Detect which cell encompasses the target text, then output its [X, Y] center coordinate. 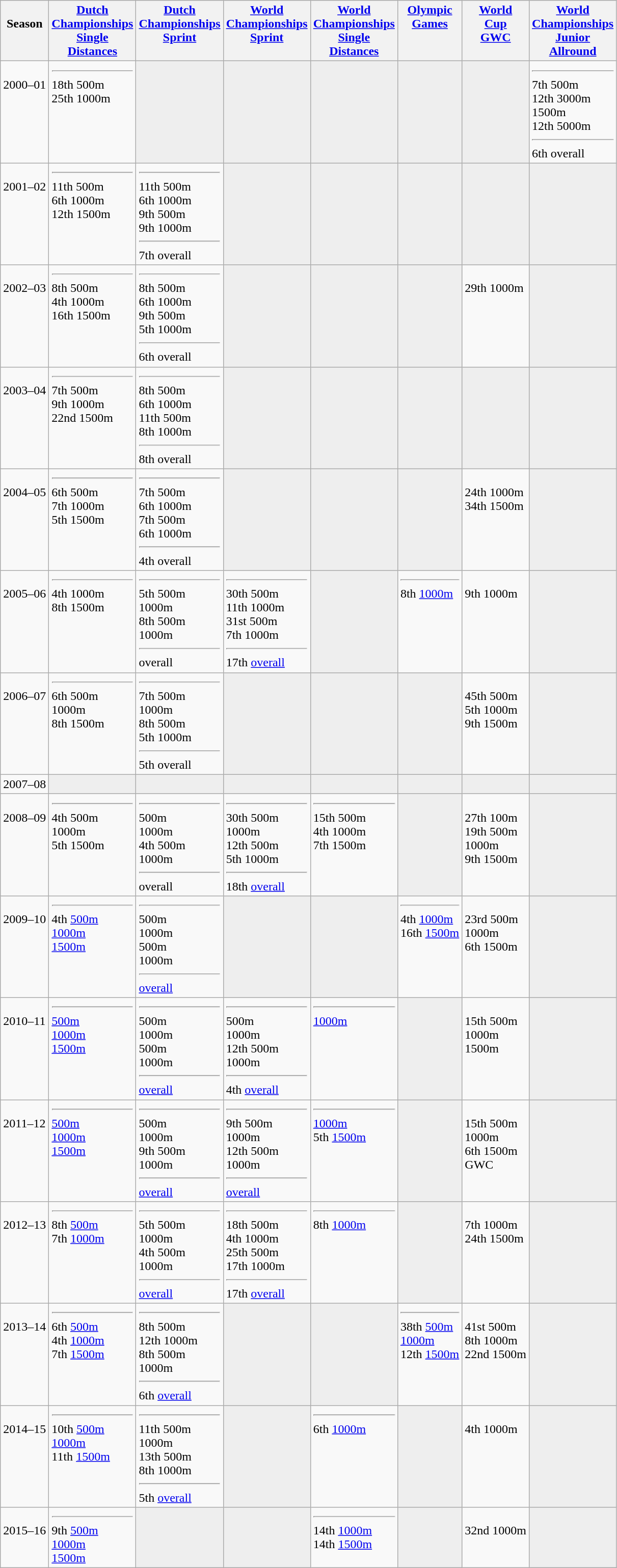
Season [24, 31]
9th 500m 1000m 1500m [93, 1537]
41st 500m 8th 1000m 22nd 1500m [496, 1355]
6th 500m 7th 1000m 5th 1500m [93, 520]
4th 500m 1000m 5th 1500m [93, 845]
World Championships Junior Allround [573, 31]
1000m [354, 1048]
11th 500m 6th 1000m 9th 500m 9th 1000m 7th overall [179, 214]
2011–12 [24, 1150]
1000m 5th 1500m [354, 1150]
27th 100m 19th 500m 1000m 9th 1500m [496, 845]
7th 500m 1000m 8th 500m 5th 1000m 5th overall [179, 723]
500m 1000m 9th 500m 1000m overall [179, 1150]
4th 1000m [496, 1456]
15th 500m 4th 1000m 7th 1500m [354, 845]
10th 500m 1000m 11th 1500m [93, 1456]
11th 500m 6th 1000m 12th 1500m [93, 214]
8th 500m 6th 1000m 11th 500m 8th 1000m 8th overall [179, 418]
15th 500m 1000m 6th 1500m GWC [496, 1150]
7th 500m 6th 1000m 7th 500m 6th 1000m 4th overall [179, 520]
2009–10 [24, 947]
8th 500m 4th 1000m 16th 1500m [93, 316]
5th 500m 1000m 8th 500m 1000m overall [179, 621]
8th 500m 7th 1000m [93, 1253]
18th 500m 25th 1000m [93, 112]
500m 1000m 12th 500m 1000m 4th overall [267, 1048]
World Championships Single Distances [354, 31]
2003–04 [24, 418]
29th 1000m [496, 316]
8th 500m 12th 1000m 8th 500m 1000m 6th overall [179, 1355]
30th 500m 1000m 12th 500m 5th 1000m 18th overall [267, 845]
9th 500m 1000m 12th 500m 1000m overall [267, 1150]
2013–14 [24, 1355]
6th 1000m [354, 1456]
23rd 500m 1000m 6th 1500m [496, 947]
2015–16 [24, 1537]
2004–05 [24, 520]
2005–06 [24, 621]
2012–13 [24, 1253]
2014–15 [24, 1456]
World Cup GWC [496, 31]
45th 500m 5th 1000m 9th 1500m [496, 723]
7th 500m 9th 1000m 22nd 1500m [93, 418]
Dutch Championships Single Distances [93, 31]
14th 1000m 14th 1500m [354, 1537]
2007–08 [24, 784]
2002–03 [24, 316]
2000–01 [24, 112]
38th 500m 1000m 12th 1500m [430, 1355]
500m 1000m 4th 500m 1000m overall [179, 845]
2008–09 [24, 845]
7th 1000m 24th 1500m [496, 1253]
2010–11 [24, 1048]
8th 500m 6th 1000m 9th 500m 5th 1000m 6th overall [179, 316]
2001–02 [24, 214]
9th 1000m [496, 621]
15th 500m 1000m 1500m [496, 1048]
World Championships Sprint [267, 31]
5th 500m 1000m 4th 500m 1000m overall [179, 1253]
4th 1000m 8th 1500m [93, 621]
18th 500m 4th 1000m 25th 500m 17th 1000m 17th overall [267, 1253]
Olympic Games [430, 31]
30th 500m 11th 1000m 31st 500m 7th 1000m 17th overall [267, 621]
24th 1000m 34th 1500m [496, 520]
4th 1000m 16th 1500m [430, 947]
7th 500m 12th 3000m 1500m 12th 5000m 6th overall [573, 112]
2006–07 [24, 723]
32nd 1000m [496, 1537]
Dutch Championships Sprint [179, 31]
4th 500m 1000m 1500m [93, 947]
11th 500m 1000m 13th 500m 8th 1000m 5th overall [179, 1456]
6th 500m 4th 1000m 7th 1500m [93, 1355]
6th 500m 1000m 8th 1500m [93, 723]
